Capture the cell that displays the provided text and extract its (X, Y) central coordinate. 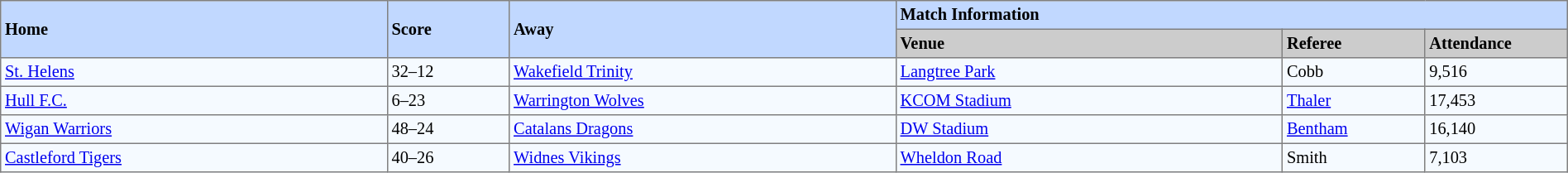
48–24 (448, 129)
16,140 (1496, 129)
17,453 (1496, 100)
Score (448, 30)
Thaler (1354, 100)
Widnes Vikings (703, 157)
Wheldon Road (1088, 157)
9,516 (1496, 72)
DW Stadium (1088, 129)
Smith (1354, 157)
32–12 (448, 72)
Cobb (1354, 72)
7,103 (1496, 157)
Langtree Park (1088, 72)
Referee (1354, 43)
KCOM Stadium (1088, 100)
Match Information (1231, 15)
Castleford Tigers (194, 157)
St. Helens (194, 72)
Catalans Dragons (703, 129)
Attendance (1496, 43)
Venue (1088, 43)
Wigan Warriors (194, 129)
Hull F.C. (194, 100)
6–23 (448, 100)
Home (194, 30)
40–26 (448, 157)
Bentham (1354, 129)
Away (703, 30)
Warrington Wolves (703, 100)
Wakefield Trinity (703, 72)
